Return [x, y] of the center of cell containing provided text 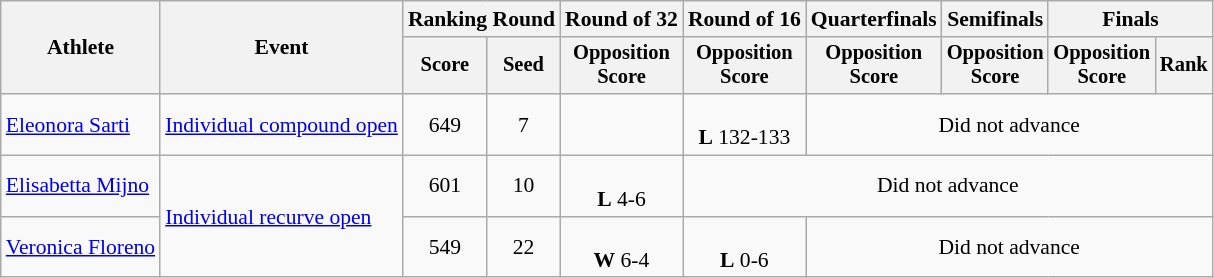
L 0-6 [744, 248]
Eleonora Sarti [80, 124]
Score [445, 66]
Individual recurve open [282, 217]
Round of 32 [622, 19]
Elisabetta Mijno [80, 186]
Seed [524, 66]
Finals [1130, 19]
22 [524, 248]
10 [524, 186]
W 6-4 [622, 248]
7 [524, 124]
Rank [1184, 66]
Veronica Floreno [80, 248]
Event [282, 48]
Semifinals [996, 19]
649 [445, 124]
Ranking Round [482, 19]
Individual compound open [282, 124]
L 132-133 [744, 124]
Athlete [80, 48]
Quarterfinals [874, 19]
L 4-6 [622, 186]
549 [445, 248]
Round of 16 [744, 19]
601 [445, 186]
